Output the (X, Y) coordinate of the center of the cell containing the given text.  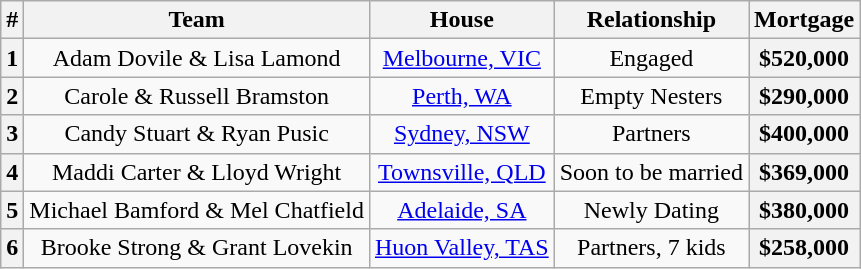
Partners (651, 134)
Newly Dating (651, 210)
2 (12, 96)
6 (12, 248)
4 (12, 172)
$258,000 (804, 248)
$400,000 (804, 134)
Team (197, 20)
$520,000 (804, 58)
Relationship (651, 20)
5 (12, 210)
# (12, 20)
Melbourne, VIC (462, 58)
Empty Nesters (651, 96)
Partners, 7 kids (651, 248)
Maddi Carter & Lloyd Wright (197, 172)
$290,000 (804, 96)
$380,000 (804, 210)
3 (12, 134)
Michael Bamford & Mel Chatfield (197, 210)
Carole & Russell Bramston (197, 96)
Adelaide, SA (462, 210)
Townsville, QLD (462, 172)
Adam Dovile & Lisa Lamond (197, 58)
Huon Valley, TAS (462, 248)
Mortgage (804, 20)
$369,000 (804, 172)
Soon to be married (651, 172)
Perth, WA (462, 96)
Sydney, NSW (462, 134)
1 (12, 58)
Engaged (651, 58)
House (462, 20)
Brooke Strong & Grant Lovekin (197, 248)
Candy Stuart & Ryan Pusic (197, 134)
